Pinpoint the cell where the given text exists, returning its (X, Y) midpoint coordinate. 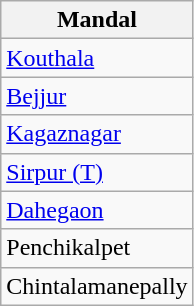
Kagaznagar (97, 134)
Kouthala (97, 58)
Dahegaon (97, 210)
Bejjur (97, 96)
Sirpur (T) (97, 172)
Chintalamanepally (97, 286)
Penchikalpet (97, 248)
Mandal (97, 20)
